Pinpoint the cell where the given text exists, returning its (x, y) midpoint coordinate. 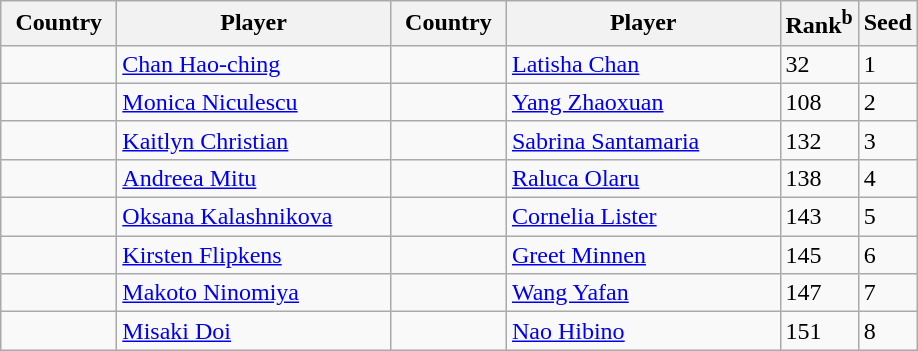
Greet Minnen (643, 255)
Raluca Olaru (643, 178)
Makoto Ninomiya (254, 293)
143 (819, 217)
Wang Yafan (643, 293)
Andreea Mitu (254, 178)
Cornelia Lister (643, 217)
145 (819, 255)
Monica Niculescu (254, 102)
Yang Zhaoxuan (643, 102)
Kirsten Flipkens (254, 255)
138 (819, 178)
Kaitlyn Christian (254, 140)
2 (888, 102)
Chan Hao-ching (254, 64)
Seed (888, 24)
1 (888, 64)
Nao Hibino (643, 331)
Rankb (819, 24)
108 (819, 102)
4 (888, 178)
Oksana Kalashnikova (254, 217)
6 (888, 255)
151 (819, 331)
3 (888, 140)
Latisha Chan (643, 64)
132 (819, 140)
147 (819, 293)
Sabrina Santamaria (643, 140)
5 (888, 217)
8 (888, 331)
7 (888, 293)
32 (819, 64)
Misaki Doi (254, 331)
